From the cell containing the given text, extract its center point as [X, Y] coordinate. 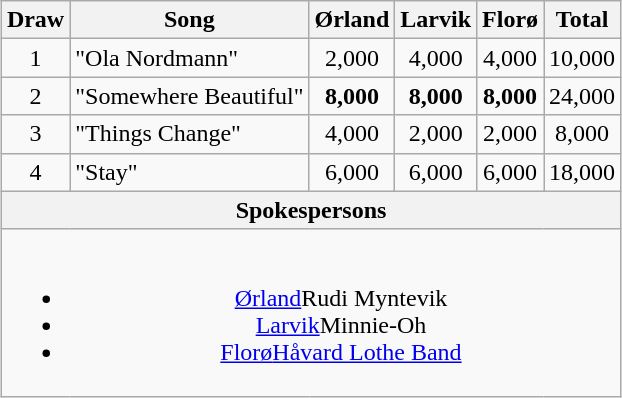
"Stay" [190, 172]
10,000 [582, 58]
Spokespersons [310, 210]
18,000 [582, 172]
Florø [510, 20]
"Things Change" [190, 134]
Song [190, 20]
ØrlandRudi MyntevikLarvikMinnie-OhFlorøHåvard Lothe Band [310, 312]
Draw [35, 20]
Ørland [352, 20]
"Somewhere Beautiful" [190, 96]
2 [35, 96]
24,000 [582, 96]
1 [35, 58]
Larvik [436, 20]
4 [35, 172]
"Ola Nordmann" [190, 58]
3 [35, 134]
Total [582, 20]
